For the text-containing cell, return its midpoint in (x, y) coordinate format. 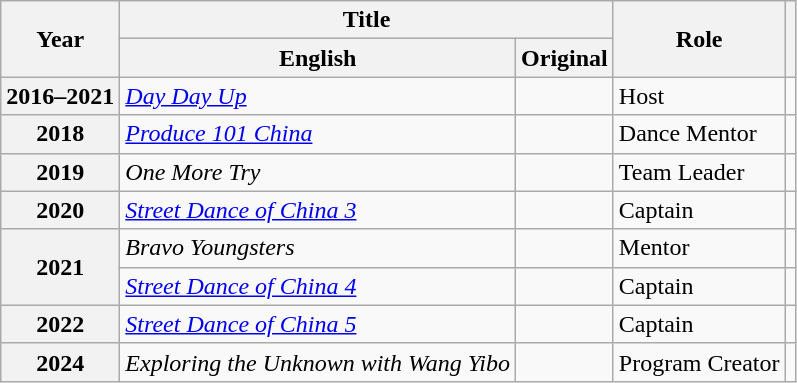
2024 (60, 362)
2016–2021 (60, 96)
2019 (60, 172)
One More Try (318, 172)
Exploring the Unknown with Wang Yibo (318, 362)
Team Leader (699, 172)
Original (565, 58)
2021 (60, 267)
2020 (60, 210)
Street Dance of China 4 (318, 286)
Mentor (699, 248)
Dance Mentor (699, 134)
2022 (60, 324)
Bravo Youngsters (318, 248)
Title (366, 20)
Host (699, 96)
Program Creator (699, 362)
Street Dance of China 3 (318, 210)
Role (699, 39)
2018 (60, 134)
Year (60, 39)
Day Day Up (318, 96)
Street Dance of China 5 (318, 324)
Produce 101 China (318, 134)
English (318, 58)
